From the cell containing the given text, extract its center point as (x, y) coordinate. 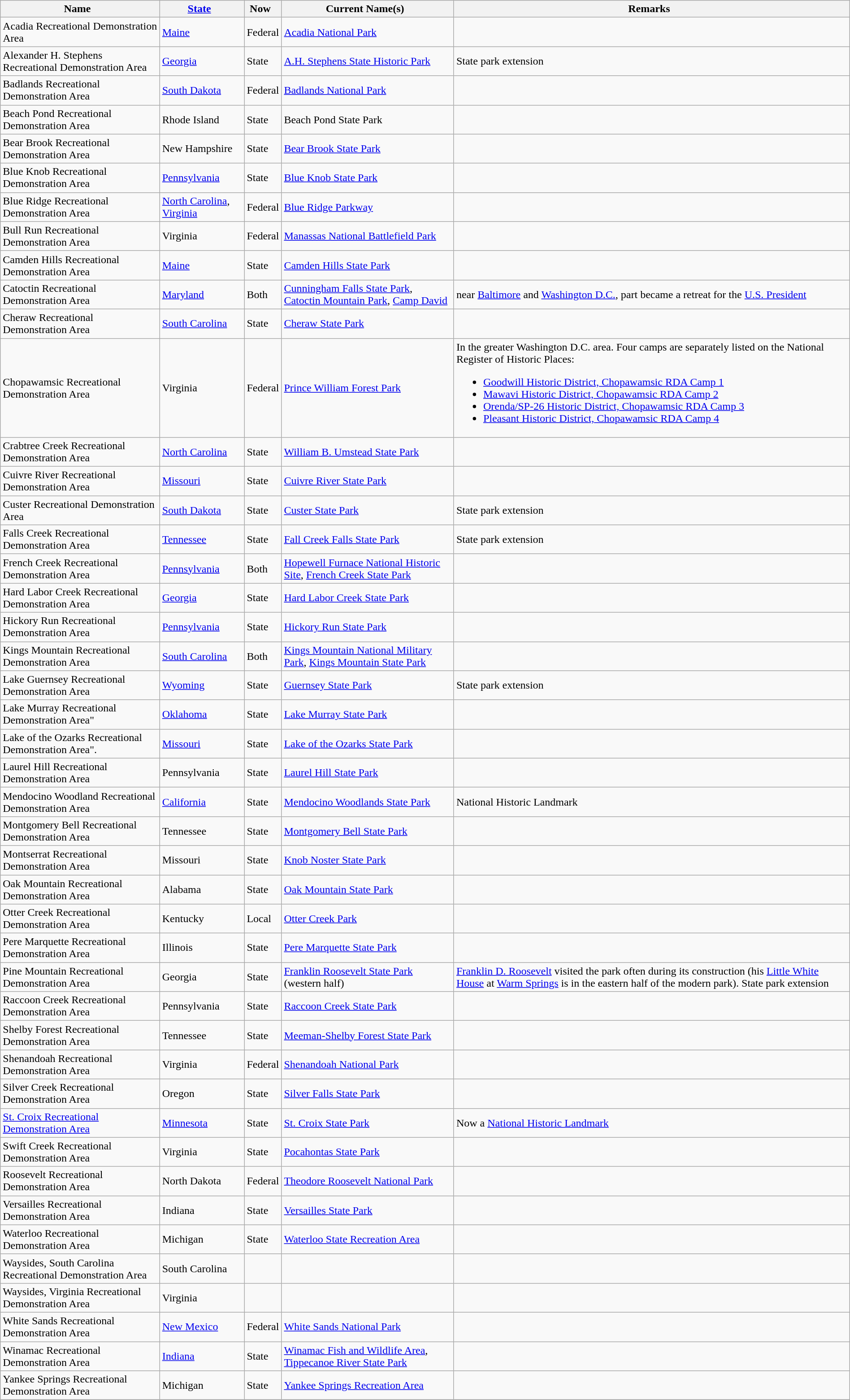
Minnesota (202, 1123)
Silver Creek Recreational Demonstration Area (80, 1094)
Guernsey State Park (368, 685)
Illinois (202, 948)
New Hampshire (202, 149)
Pine Mountain Recreational Demonstration Area (80, 977)
Alexander H. Stephens Recreational Demonstration Area (80, 61)
Bear Brook State Park (368, 149)
Maryland (202, 294)
Winamac Recreational Demonstration Area (80, 1356)
Waterloo Recreational Demonstration Area (80, 1239)
Lake Murray Recreational Demonstration Area" (80, 715)
Roosevelt Recreational Demonstration Area (80, 1181)
Blue Knob State Park (368, 178)
New Mexico (202, 1327)
French Creek Recreational Demonstration Area (80, 568)
Hickory Run Recreational Demonstration Area (80, 627)
Yankee Springs Recreational Demonstration Area (80, 1385)
Franklin Roosevelt State Park (western half) (368, 977)
Raccoon Creek Recreational Demonstration Area (80, 1006)
Camden Hills State Park (368, 265)
Cunningham Falls State Park, Catoctin Mountain Park, Camp David (368, 294)
Silver Falls State Park (368, 1094)
Knob Noster State Park (368, 860)
Remarks (652, 9)
Kings Mountain Recreational Demonstration Area (80, 656)
Waysides, South Carolina Recreational Demonstration Area (80, 1269)
Blue Knob Recreational Demonstration Area (80, 178)
Custer State Park (368, 510)
Falls Creek Recreational Demonstration Area (80, 540)
Kings Mountain National Military Park, Kings Mountain State Park (368, 656)
Bear Brook Recreational Demonstration Area (80, 149)
Pocahontas State Park (368, 1152)
North Dakota (202, 1181)
National Historic Landmark (652, 802)
Montserrat Recreational Demonstration Area (80, 860)
Camden Hills Recreational Demonstration Area (80, 265)
Otter Creek Park (368, 919)
Theodore Roosevelt National Park (368, 1181)
Current Name(s) (368, 9)
Manassas National Battlefield Park (368, 236)
White Sands Recreational Demonstration Area (80, 1327)
William B. Umstead State Park (368, 452)
White Sands National Park (368, 1327)
Crabtree Creek Recreational Demonstration Area (80, 452)
Lake Guernsey Recreational Demonstration Area (80, 685)
Now (263, 9)
Cheraw State Park (368, 324)
North Carolina (202, 452)
Mendocino Woodland Recreational Demonstration Area (80, 802)
Beach Pond Recreational Demonstration Area (80, 119)
Lake Murray State Park (368, 715)
Rhode Island (202, 119)
Bull Run Recreational Demonstration Area (80, 236)
Acadia National Park (368, 32)
Beach Pond State Park (368, 119)
Laurel Hill State Park (368, 773)
California (202, 802)
Shenandoah Recreational Demonstration Area (80, 1064)
Montgomery Bell State Park (368, 831)
Cuivre River Recreational Demonstration Area (80, 481)
Oregon (202, 1094)
Waterloo State Recreation Area (368, 1239)
Shenandoah National Park (368, 1064)
Fall Creek Falls State Park (368, 540)
Local (263, 919)
St. Croix Recreational Demonstration Area (80, 1123)
North Carolina, Virginia (202, 207)
Montgomery Bell Recreational Demonstration Area (80, 831)
Name (80, 9)
A.H. Stephens State Historic Park (368, 61)
Blue Ridge Recreational Demonstration Area (80, 207)
Now a National Historic Landmark (652, 1123)
Acadia Recreational Demonstration Area (80, 32)
Meeman-Shelby Forest State Park (368, 1036)
Badlands Recreational Demonstration Area (80, 91)
Versailles Recreational Demonstration Area (80, 1210)
Yankee Springs Recreation Area (368, 1385)
Prince William Forest Park (368, 387)
near Baltimore and Washington D.C., part became a retreat for the U.S. President (652, 294)
Swift Creek Recreational Demonstration Area (80, 1152)
Blue Ridge Parkway (368, 207)
Chopawamsic Recreational Demonstration Area (80, 387)
Pere Marquette Recreational Demonstration Area (80, 948)
Mendocino Woodlands State Park (368, 802)
Hopewell Furnace National Historic Site, French Creek State Park (368, 568)
St. Croix State Park (368, 1123)
Laurel Hill Recreational Demonstration Area (80, 773)
Raccoon Creek State Park (368, 1006)
Wyoming (202, 685)
Lake of the Ozarks Recreational Demonstration Area". (80, 743)
Hard Labor Creek State Park (368, 598)
Cheraw Recreational Demonstration Area (80, 324)
Custer Recreational Demonstration Area (80, 510)
Winamac Fish and Wildlife Area, Tippecanoe River State Park (368, 1356)
Otter Creek Recreational Demonstration Area (80, 919)
Hickory Run State Park (368, 627)
Kentucky (202, 919)
Pere Marquette State Park (368, 948)
Oklahoma (202, 715)
Oak Mountain Recreational Demonstration Area (80, 889)
Waysides, Virginia Recreational Demonstration Area (80, 1297)
Hard Labor Creek Recreational Demonstration Area (80, 598)
Shelby Forest Recreational Demonstration Area (80, 1036)
Lake of the Ozarks State Park (368, 743)
Alabama (202, 889)
Versailles State Park (368, 1210)
Badlands National Park (368, 91)
Catoctin Recreational Demonstration Area (80, 294)
Oak Mountain State Park (368, 889)
Cuivre River State Park (368, 481)
